Pinpoint the cell where the given text exists, returning its [x, y] midpoint coordinate. 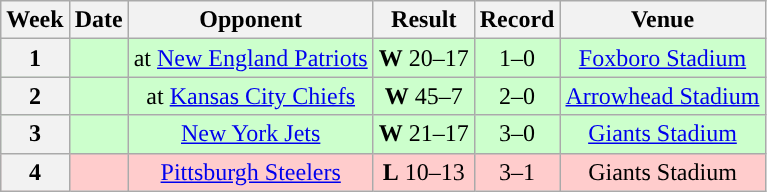
New York Jets [250, 134]
4 [35, 172]
W 20–17 [424, 58]
Arrowhead Stadium [662, 96]
W 21–17 [424, 134]
Date [98, 20]
Pittsburgh Steelers [250, 172]
3–0 [517, 134]
3 [35, 134]
2 [35, 96]
Foxboro Stadium [662, 58]
at New England Patriots [250, 58]
2–0 [517, 96]
Record [517, 20]
Venue [662, 20]
L 10–13 [424, 172]
Opponent [250, 20]
1 [35, 58]
Result [424, 20]
1–0 [517, 58]
W 45–7 [424, 96]
3–1 [517, 172]
Week [35, 20]
at Kansas City Chiefs [250, 96]
